For the text-containing cell, return its midpoint in [X, Y] coordinate format. 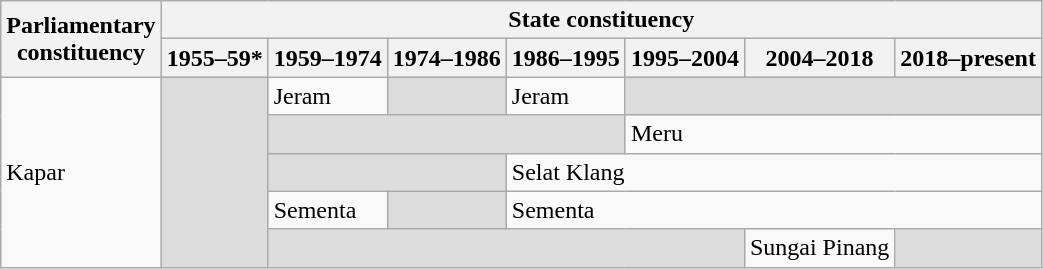
1955–59* [214, 58]
1995–2004 [684, 58]
1974–1986 [446, 58]
2018–present [968, 58]
Meru [833, 134]
State constituency [601, 20]
1959–1974 [328, 58]
Parliamentaryconstituency [81, 39]
1986–1995 [566, 58]
Sungai Pinang [819, 248]
2004–2018 [819, 58]
Selat Klang [774, 172]
Kapar [81, 172]
